Find where the given text appears and provide that cell's center as [x, y] coordinate. 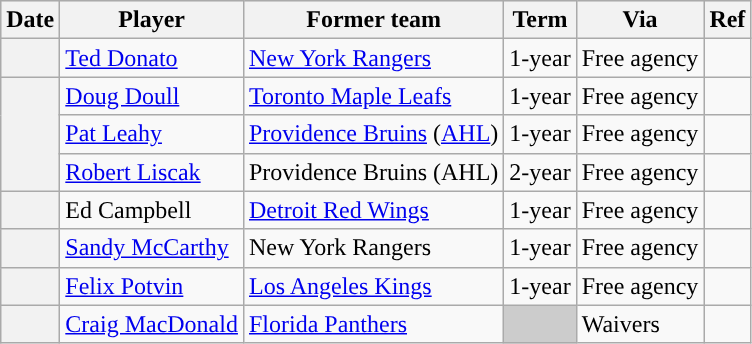
Felix Potvin [152, 286]
Toronto Maple Leafs [373, 96]
2-year [540, 172]
Waivers [640, 324]
Pat Leahy [152, 134]
Ref [728, 20]
Doug Doull [152, 96]
Former team [373, 20]
Term [540, 20]
Los Angeles Kings [373, 286]
Detroit Red Wings [373, 210]
Craig MacDonald [152, 324]
Ted Donato [152, 58]
Sandy McCarthy [152, 248]
Ed Campbell [152, 210]
Florida Panthers [373, 324]
Date [30, 20]
Robert Liscak [152, 172]
Player [152, 20]
Via [640, 20]
